Extract the [X, Y] coordinate from the center of the cell holding the provided text.  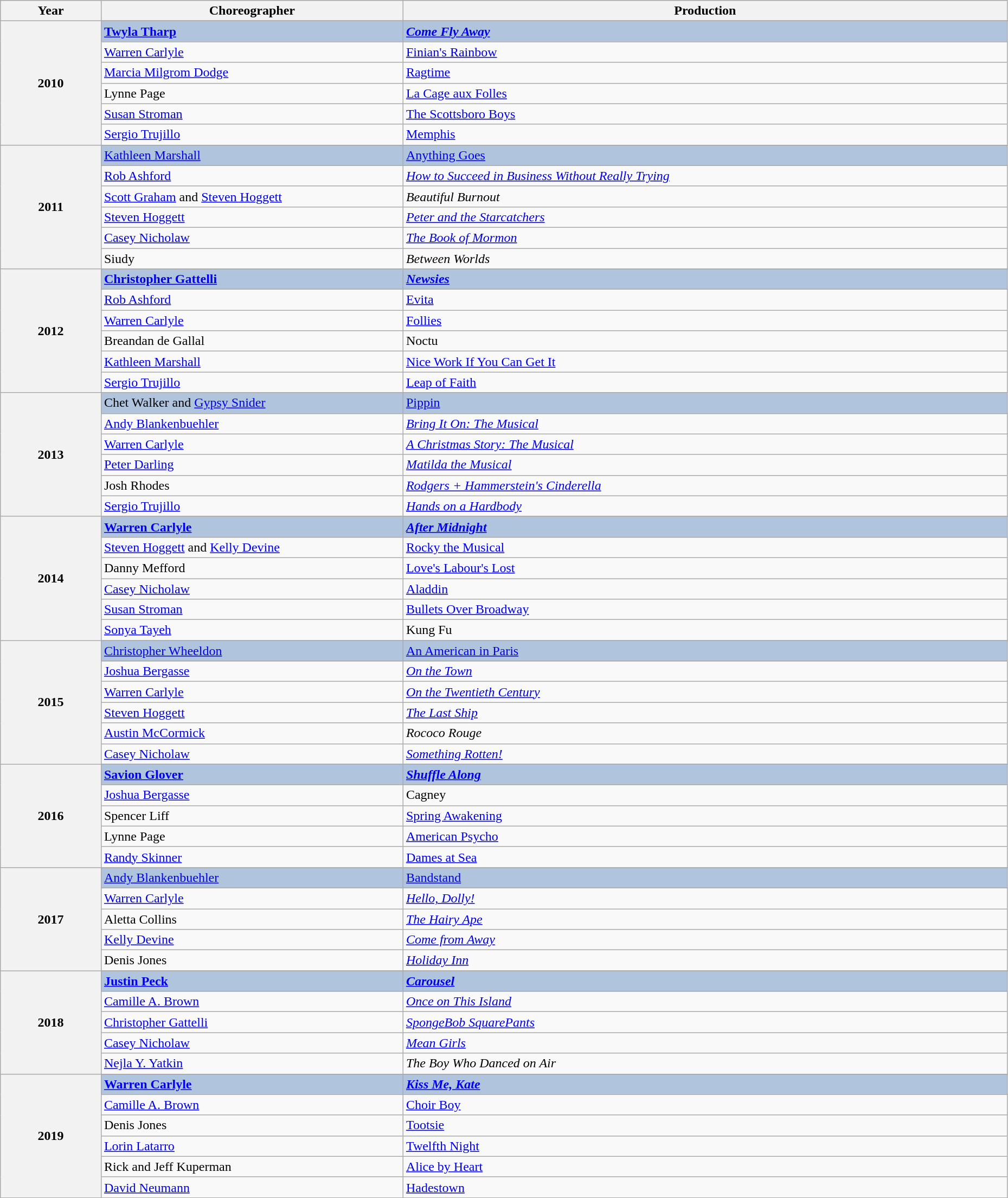
Anything Goes [705, 155]
How to Succeed in Business Without Really Trying [705, 176]
Holiday Inn [705, 960]
2014 [51, 578]
Hands on a Hardbody [705, 506]
Siudy [252, 259]
Something Rotten! [705, 754]
Memphis [705, 134]
Mean Girls [705, 1043]
Ragtime [705, 73]
The Hairy Ape [705, 919]
La Cage aux Folles [705, 93]
Sonya Tayeh [252, 630]
Steven Hoggett and Kelly Devine [252, 547]
Chet Walker and Gypsy Snider [252, 403]
Nice Work If You Can Get It [705, 362]
Josh Rhodes [252, 485]
Come from Away [705, 940]
2013 [51, 454]
2019 [51, 1136]
Evita [705, 300]
Noctu [705, 341]
Christopher Wheeldon [252, 651]
Newsies [705, 279]
The Book of Mormon [705, 238]
Spring Awakening [705, 816]
Breandan de Gallal [252, 341]
2010 [51, 83]
Bullets Over Broadway [705, 610]
Pippin [705, 403]
Scott Graham and Steven Hoggett [252, 196]
Production [705, 11]
Rocky the Musical [705, 547]
Austin McCormick [252, 733]
American Psycho [705, 836]
2011 [51, 207]
Beautiful Burnout [705, 196]
Choir Boy [705, 1105]
The Scottsboro Boys [705, 114]
Twyla Tharp [252, 31]
Aladdin [705, 588]
After Midnight [705, 527]
SpongeBob SquarePants [705, 1022]
2015 [51, 702]
Between Worlds [705, 259]
2016 [51, 816]
Hello, Dolly! [705, 898]
2018 [51, 1022]
Peter Darling [252, 465]
Kelly Devine [252, 940]
Once on This Island [705, 1002]
Tootsie [705, 1125]
Kung Fu [705, 630]
Peter and the Starcatchers [705, 217]
On the Town [705, 671]
The Last Ship [705, 713]
Year [51, 11]
On the Twentieth Century [705, 692]
Dames at Sea [705, 857]
Finian's Rainbow [705, 52]
Matilda the Musical [705, 465]
Marcia Milgrom Dodge [252, 73]
Leap of Faith [705, 382]
Savion Glover [252, 774]
Nejla Y. Yatkin [252, 1064]
An American in Paris [705, 651]
Kiss Me, Kate [705, 1084]
Lorin Latarro [252, 1146]
2012 [51, 331]
Rococo Rouge [705, 733]
Rodgers + Hammerstein's Cinderella [705, 485]
Follies [705, 321]
Twelfth Night [705, 1146]
Justin Peck [252, 981]
Spencer Liff [252, 816]
Danny Mefford [252, 568]
Alice by Heart [705, 1167]
Shuffle Along [705, 774]
Hadestown [705, 1187]
Carousel [705, 981]
Come Fly Away [705, 31]
Aletta Collins [252, 919]
David Neumann [252, 1187]
Rick and Jeff Kuperman [252, 1167]
Bring It On: The Musical [705, 424]
A Christmas Story: The Musical [705, 444]
Choreographer [252, 11]
The Boy Who Danced on Air [705, 1064]
2017 [51, 919]
Randy Skinner [252, 857]
Cagney [705, 795]
Bandstand [705, 877]
Love's Labour's Lost [705, 568]
